Extract the (X, Y) coordinate from the center of the cell holding the provided text.  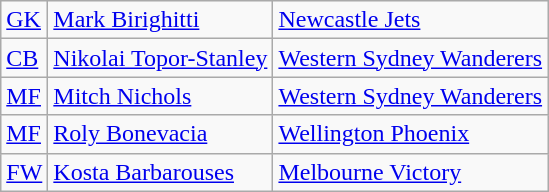
Newcastle Jets (410, 20)
GK (24, 20)
Nikolai Topor-Stanley (160, 58)
CB (24, 58)
Roly Bonevacia (160, 134)
FW (24, 172)
Mark Birighitti (160, 20)
Melbourne Victory (410, 172)
Wellington Phoenix (410, 134)
Kosta Barbarouses (160, 172)
Mitch Nichols (160, 96)
